From the cell containing the given text, extract its center point as [x, y] coordinate. 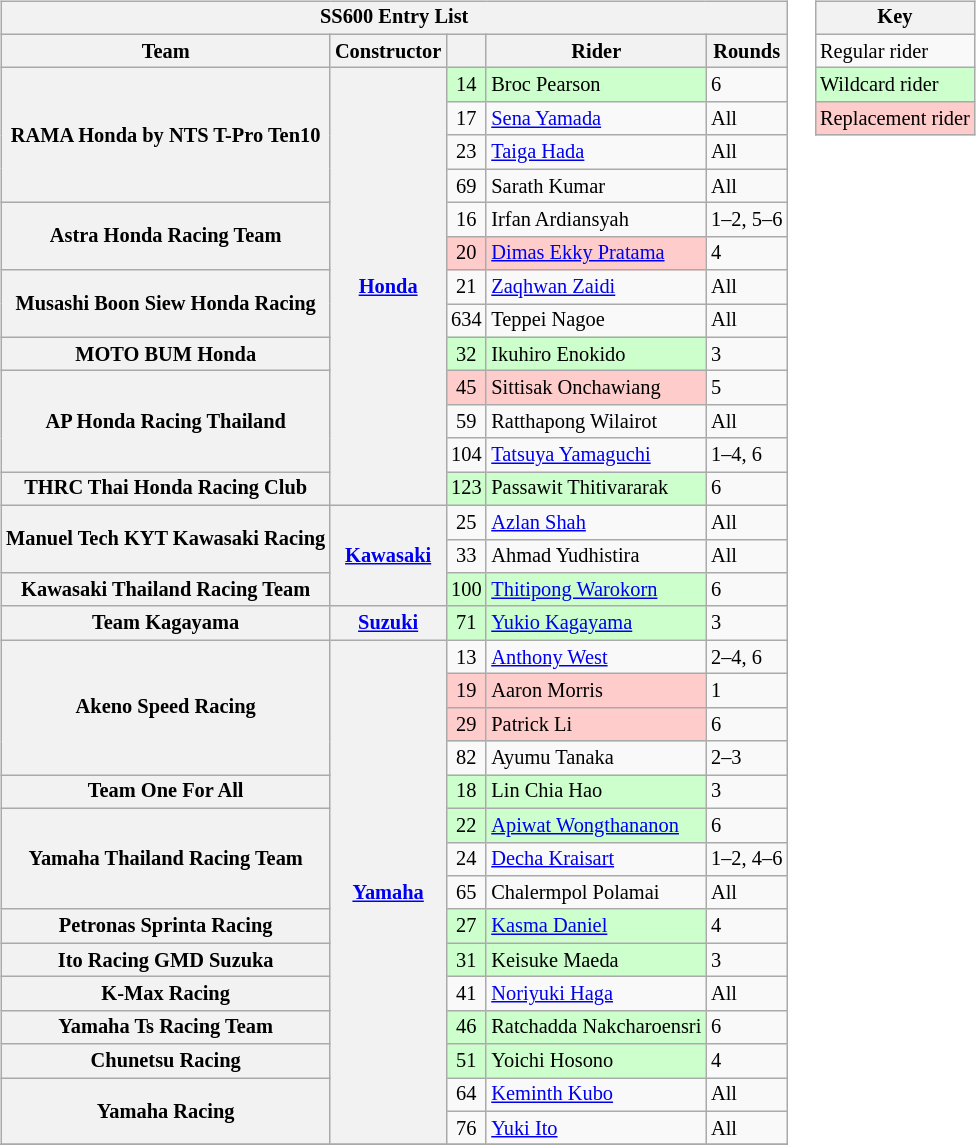
Passawit Thitivararak [596, 489]
2–4, 6 [746, 657]
Team One For All [166, 792]
Dimas Ekky Pratama [596, 253]
Sittisak Onchawiang [596, 388]
Chunetsu Racing [166, 1061]
46 [466, 1027]
Chalermpol Polamai [596, 893]
Suzuki [388, 623]
Zaqhwan Zaidi [596, 287]
Team Kagayama [166, 623]
MOTO BUM Honda [166, 354]
Keisuke Maeda [596, 960]
19 [466, 691]
76 [466, 1128]
SS600 Entry List [394, 18]
Apiwat Wongthananon [596, 825]
Kasma Daniel [596, 926]
1–2, 4–6 [746, 859]
AP Honda Racing Thailand [166, 422]
Rounds [746, 51]
1 [746, 691]
Lin Chia Hao [596, 792]
THRC Thai Honda Racing Club [166, 489]
Ratthapong Wilairot [596, 422]
Honda [388, 287]
Manuel Tech KYT Kawasaki Racing [166, 538]
Anthony West [596, 657]
1–4, 6 [746, 455]
Ikuhiro Enokido [596, 354]
18 [466, 792]
Team [166, 51]
Key [895, 18]
33 [466, 556]
32 [466, 354]
Musashi Boon Siew Honda Racing [166, 304]
16 [466, 220]
Sarath Kumar [596, 186]
Kawasaki [388, 556]
Noriyuki Haga [596, 994]
634 [466, 321]
RAMA Honda by NTS T-Pro Ten10 [166, 136]
123 [466, 489]
Aaron Morris [596, 691]
Teppei Nagoe [596, 321]
100 [466, 590]
Patrick Li [596, 724]
22 [466, 825]
Ahmad Yudhistira [596, 556]
Yamaha Racing [166, 1112]
71 [466, 623]
41 [466, 994]
29 [466, 724]
27 [466, 926]
Rider [596, 51]
51 [466, 1061]
20 [466, 253]
59 [466, 422]
1–2, 5–6 [746, 220]
Yamaha [388, 892]
Sena Yamada [596, 119]
Tatsuya Yamaguchi [596, 455]
104 [466, 455]
24 [466, 859]
65 [466, 893]
5 [746, 388]
Keminth Kubo [596, 1095]
Regular rider [895, 51]
Yamaha Thailand Racing Team [166, 858]
17 [466, 119]
Ratchadda Nakcharoensri [596, 1027]
13 [466, 657]
2–3 [746, 758]
Kawasaki Thailand Racing Team [166, 590]
Thitipong Warokorn [596, 590]
Astra Honda Racing Team [166, 236]
Decha Kraisart [596, 859]
Yukio Kagayama [596, 623]
Replacement rider [895, 119]
Petronas Sprinta Racing [166, 926]
Ito Racing GMD Suzuka [166, 960]
69 [466, 186]
Taiga Hada [596, 152]
64 [466, 1095]
Ayumu Tanaka [596, 758]
Wildcard rider [895, 85]
82 [466, 758]
Azlan Shah [596, 522]
45 [466, 388]
31 [466, 960]
Broc Pearson [596, 85]
21 [466, 287]
14 [466, 85]
Constructor [388, 51]
Yoichi Hosono [596, 1061]
25 [466, 522]
Irfan Ardiansyah [596, 220]
23 [466, 152]
Akeno Speed Racing [166, 708]
Yamaha Ts Racing Team [166, 1027]
K-Max Racing [166, 994]
Yuki Ito [596, 1128]
